Capture the cell that displays the provided text and extract its [x, y] central coordinate. 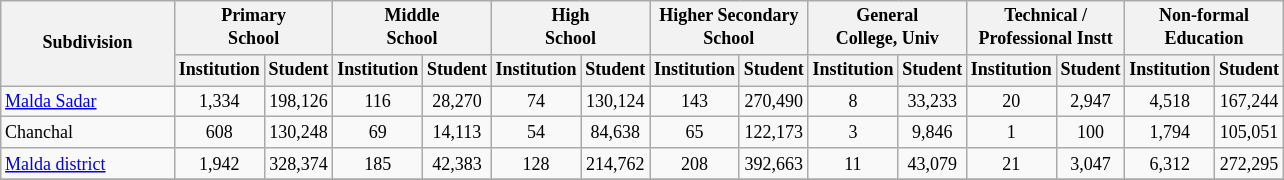
185 [378, 164]
122,173 [774, 132]
43,079 [932, 164]
116 [378, 102]
65 [695, 132]
Technical /Professional Instt [1045, 28]
69 [378, 132]
PrimarySchool [253, 28]
28,270 [458, 102]
Non-formalEducation [1204, 28]
130,124 [616, 102]
4,518 [1170, 102]
9,846 [932, 132]
392,663 [774, 164]
608 [219, 132]
11 [853, 164]
1 [1011, 132]
1,334 [219, 102]
84,638 [616, 132]
14,113 [458, 132]
21 [1011, 164]
198,126 [298, 102]
3,047 [1090, 164]
33,233 [932, 102]
2,947 [1090, 102]
Subdivision [88, 44]
105,051 [1250, 132]
270,490 [774, 102]
328,374 [298, 164]
MiddleSchool [412, 28]
208 [695, 164]
42,383 [458, 164]
214,762 [616, 164]
143 [695, 102]
HighSchool [570, 28]
130,248 [298, 132]
Higher SecondarySchool [729, 28]
Malda district [88, 164]
100 [1090, 132]
74 [536, 102]
272,295 [1250, 164]
128 [536, 164]
20 [1011, 102]
Malda Sadar [88, 102]
GeneralCollege, Univ [887, 28]
3 [853, 132]
6,312 [1170, 164]
Chanchal [88, 132]
1,794 [1170, 132]
54 [536, 132]
8 [853, 102]
167,244 [1250, 102]
1,942 [219, 164]
